Return the [x, y] coordinate for the center point of the cell that contains the specified text.  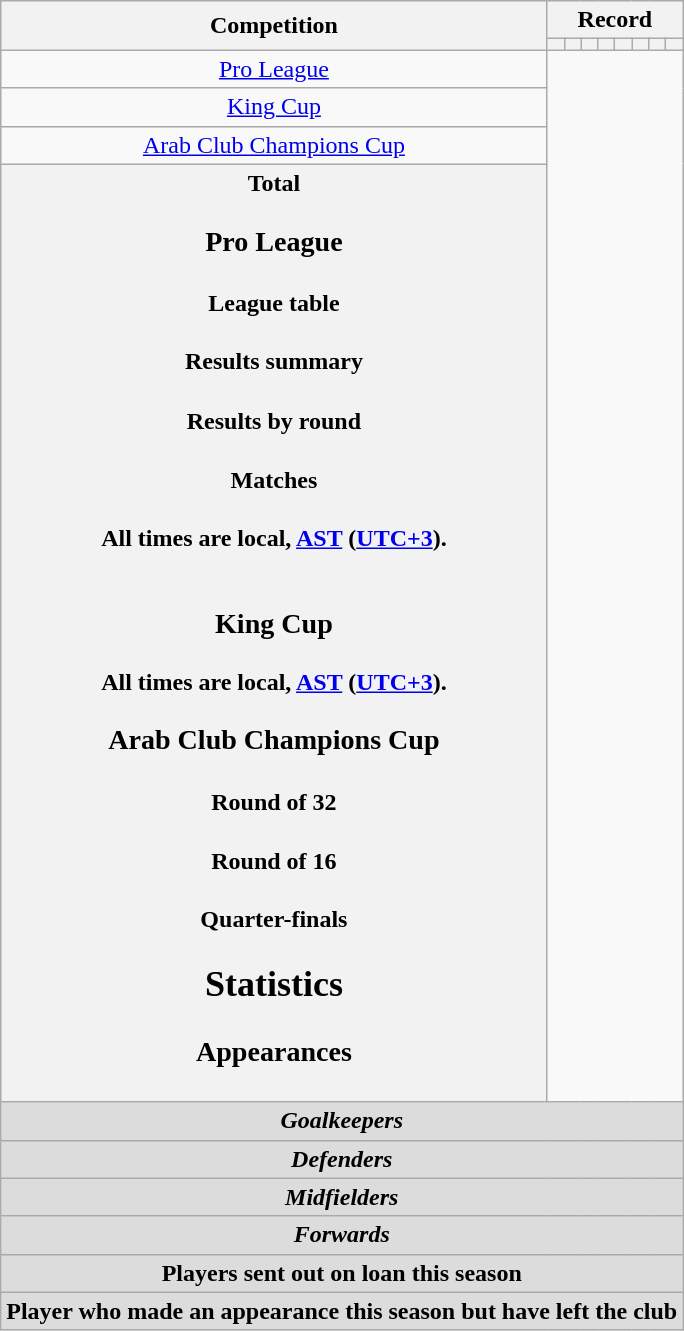
Arab Club Champions Cup [274, 145]
Pro League [274, 69]
Player who made an appearance this season but have left the club [342, 1311]
Forwards [342, 1235]
Record [615, 20]
Goalkeepers [342, 1121]
King Cup [274, 107]
Defenders [342, 1159]
Players sent out on loan this season [342, 1273]
Midfielders [342, 1197]
Competition [274, 26]
